Find where the given text appears and provide that cell's center as (x, y) coordinate. 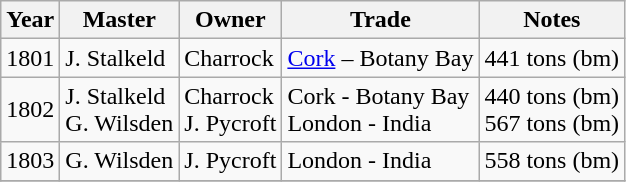
Charrock J. Pycroft (230, 110)
441 tons (bm) (552, 58)
J. Stalkeld (120, 58)
440 tons (bm) 567 tons (bm) (552, 110)
Master (120, 20)
Notes (552, 20)
G. Wilsden (120, 161)
1802 (30, 110)
Owner (230, 20)
1803 (30, 161)
558 tons (bm) (552, 161)
Cork - Botany BayLondon - India (380, 110)
J. Pycroft (230, 161)
Cork – Botany Bay (380, 58)
Year (30, 20)
Trade (380, 20)
Charrock (230, 58)
J. Stalkeld G. Wilsden (120, 110)
1801 (30, 58)
London - India (380, 161)
